Search for the cell housing the specified text and yield its (x, y) center coordinate. 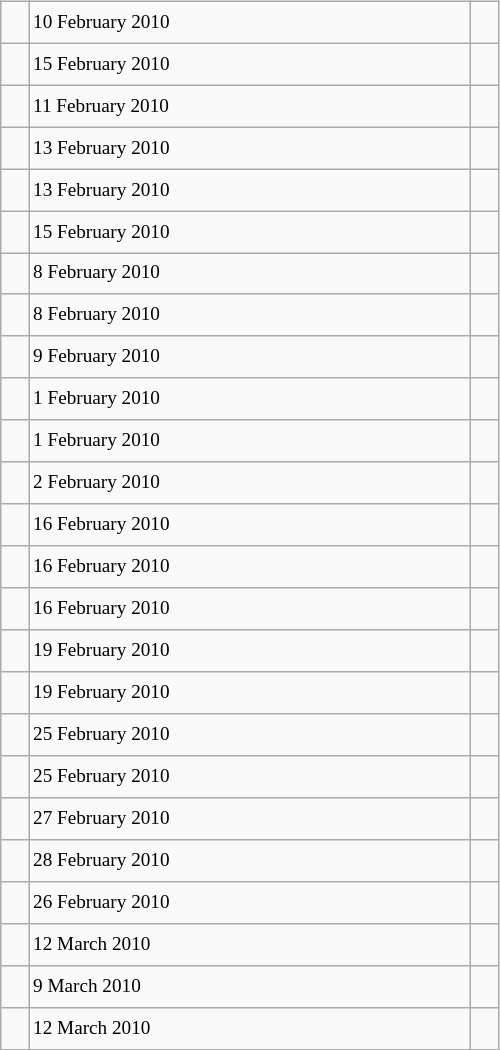
27 February 2010 (249, 819)
28 February 2010 (249, 861)
9 February 2010 (249, 357)
10 February 2010 (249, 22)
26 February 2010 (249, 902)
9 March 2010 (249, 986)
11 February 2010 (249, 106)
2 February 2010 (249, 483)
